Extract the (X, Y) coordinate from the center of the cell holding the provided text.  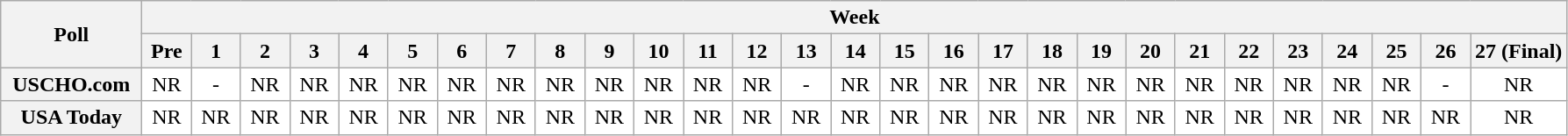
3 (314, 51)
19 (1101, 51)
25 (1396, 51)
Week (855, 18)
10 (658, 51)
14 (856, 51)
Pre (167, 51)
8 (560, 51)
Poll (72, 34)
16 (954, 51)
2 (265, 51)
27 (Final) (1519, 51)
USCHO.com (72, 84)
23 (1298, 51)
21 (1199, 51)
6 (462, 51)
13 (806, 51)
1 (216, 51)
22 (1249, 51)
9 (609, 51)
USA Today (72, 118)
17 (1003, 51)
20 (1150, 51)
11 (707, 51)
7 (511, 51)
5 (412, 51)
18 (1052, 51)
26 (1445, 51)
4 (363, 51)
24 (1347, 51)
12 (757, 51)
15 (905, 51)
